Search for the cell housing the specified text and yield its (x, y) center coordinate. 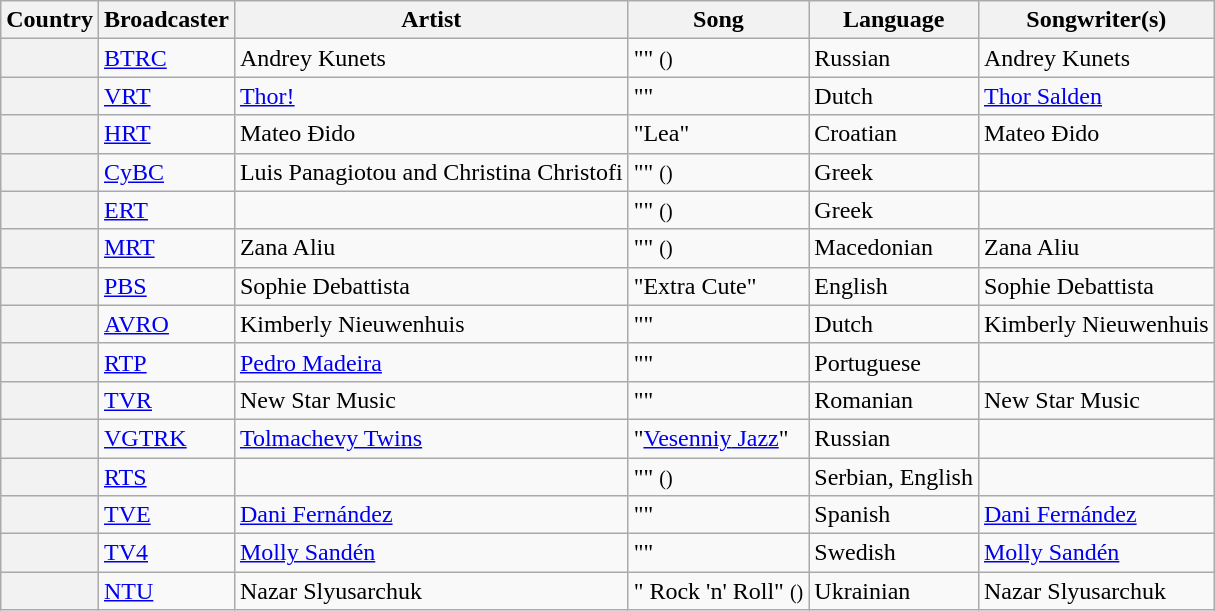
TV4 (166, 553)
TVE (166, 515)
"Lea" (718, 134)
Songwriter(s) (1096, 20)
MRT (166, 248)
English (894, 286)
" Rock 'n' Roll" () (718, 591)
VRT (166, 96)
PBS (166, 286)
Croatian (894, 134)
RTS (166, 477)
Language (894, 20)
NTU (166, 591)
Serbian, English (894, 477)
Portuguese (894, 362)
Thor Salden (1096, 96)
AVRO (166, 324)
HRT (166, 134)
Song (718, 20)
Broadcaster (166, 20)
Swedish (894, 553)
Thor! (431, 96)
ERT (166, 210)
Luis Panagiotou and Christina Christofi (431, 172)
"Extra Cute" (718, 286)
RTP (166, 362)
VGTRK (166, 438)
Country (50, 20)
BTRC (166, 58)
TVR (166, 400)
Spanish (894, 515)
Romanian (894, 400)
Tolmachevy Twins (431, 438)
Pedro Madeira (431, 362)
CyBC (166, 172)
Artist (431, 20)
Macedonian (894, 248)
Ukrainian (894, 591)
"Vesenniy Jazz" (718, 438)
